For the text-containing cell, return its midpoint in (X, Y) coordinate format. 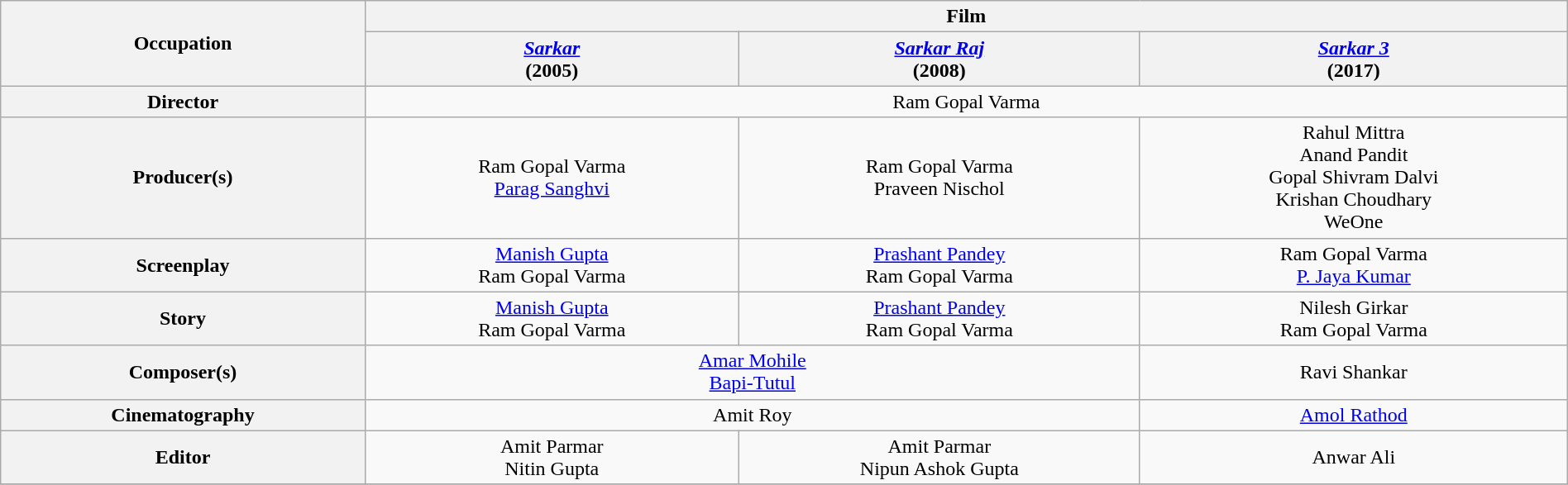
Amit Parmar Nipun Ashok Gupta (939, 458)
Cinematography (183, 415)
Amar MohileBapi-Tutul (753, 372)
Screenplay (183, 264)
Amol Rathod (1353, 415)
Anwar Ali (1353, 458)
Nilesh GirkarRam Gopal Varma (1353, 319)
Ram Gopal Varma Parag Sanghvi (552, 178)
Composer(s) (183, 372)
Ram Gopal Varma (966, 102)
Ram Gopal Varma Praveen Nischol (939, 178)
Film (966, 17)
Occupation (183, 43)
Sarkar Raj (2008) (939, 59)
Ravi Shankar (1353, 372)
Rahul MittraAnand PanditGopal Shivram DalviKrishan ChoudharyWeOne (1353, 178)
Editor (183, 458)
Amit Roy (753, 415)
Amit Parmar Nitin Gupta (552, 458)
Story (183, 319)
Sarkar (2005) (552, 59)
Sarkar 3 (2017) (1353, 59)
Ram Gopal VarmaP. Jaya Kumar (1353, 264)
Director (183, 102)
Producer(s) (183, 178)
